Provide the (X, Y) coordinate of the cell's center where the given text is located.  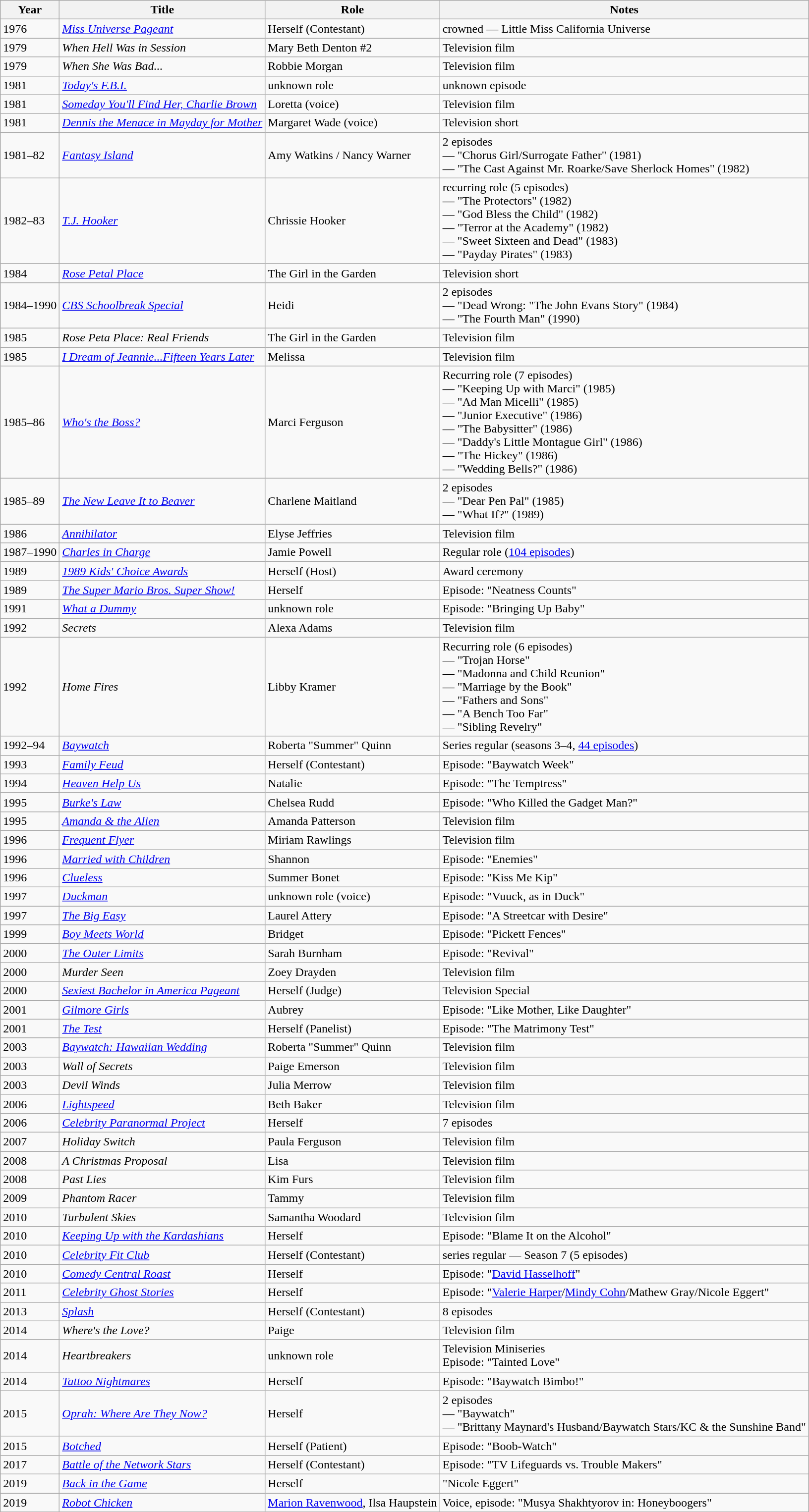
Summer Bonet (352, 878)
Robot Chicken (163, 1503)
Episode: "Baywatch Bimbo!" (624, 1381)
1981–82 (30, 155)
Episode: "Vuuck, as in Duck" (624, 897)
The Outer Limits (163, 953)
Chelsea Rudd (352, 802)
2011 (30, 1293)
The Test (163, 1028)
Television MiniseriesEpisode: "Tainted Love" (624, 1355)
Episode: "Pickett Fences" (624, 934)
Botched (163, 1446)
Episode: "TV Lifeguards vs. Trouble Makers" (624, 1464)
Lightspeed (163, 1104)
Elyse Jeffries (352, 534)
Heidi (352, 305)
1987–1990 (30, 552)
The New Leave It to Beaver (163, 501)
Zoey Drayden (352, 972)
Amanda Patterson (352, 821)
Samantha Woodard (352, 1217)
Episode: "Kiss Me Kip" (624, 878)
The Big Easy (163, 916)
Married with Children (163, 859)
Charles in Charge (163, 552)
Where's the Love? (163, 1330)
Boy Meets World (163, 934)
Regular role (104 episodes) (624, 552)
Comedy Central Roast (163, 1274)
1985–86 (30, 422)
2 episodes— "Chorus Girl/Surrogate Father" (1981)— "The Cast Against Mr. Roarke/Save Sherlock Homes" (1982) (624, 155)
Miriam Rawlings (352, 840)
Loretta (voice) (352, 104)
Today's F.B.I. (163, 85)
Episode: "The Matrimony Test" (624, 1028)
Episode: "Baywatch Week" (624, 764)
Herself (Panelist) (352, 1028)
Celebrity Fit Club (163, 1255)
Episode: "Revival" (624, 953)
Episode: "Like Mother, Like Daughter" (624, 1010)
Murder Seen (163, 972)
1976 (30, 29)
Marci Ferguson (352, 422)
Tattoo Nightmares (163, 1381)
Frequent Flyer (163, 840)
Episode: "Valerie Harper/Mindy Cohn/Mathew Gray/Nicole Eggert" (624, 1293)
Rose Petal Place (163, 273)
1984–1990 (30, 305)
Award ceremony (624, 571)
Amy Watkins / Nancy Warner (352, 155)
Fantasy Island (163, 155)
Heaven Help Us (163, 783)
Turbulent Skies (163, 1217)
Episode: "A Streetcar with Desire" (624, 916)
Back in the Game (163, 1483)
Herself (Judge) (352, 991)
Episode: "Blame It on the Alcohol" (624, 1236)
T.J. Hooker (163, 221)
Voice, episode: "Musya Shakhtyorov in: Honeyboogers" (624, 1503)
1991 (30, 609)
2 episodes— "Baywatch"— "Brittany Maynard's Husband/Baywatch Stars/KC & the Sunshine Band" (624, 1413)
Wall of Secrets (163, 1066)
Paula Ferguson (352, 1141)
When Hell Was in Session (163, 48)
8 episodes (624, 1311)
1992–94 (30, 746)
Dennis the Menace in Mayday for Mother (163, 123)
1982–83 (30, 221)
"Nicole Eggert" (624, 1483)
Annihilator (163, 534)
Laurel Attery (352, 916)
Series regular (seasons 3–4, 44 episodes) (624, 746)
1993 (30, 764)
2013 (30, 1311)
Marion Ravenwood, Ilsa Haupstein (352, 1503)
Title (163, 10)
Notes (624, 10)
Alexa Adams (352, 628)
Shannon (352, 859)
Splash (163, 1311)
Heartbreakers (163, 1355)
Role (352, 10)
Beth Baker (352, 1104)
Charlene Maitland (352, 501)
Keeping Up with the Kardashians (163, 1236)
1986 (30, 534)
1989 Kids' Choice Awards (163, 571)
7 episodes (624, 1123)
Aubrey (352, 1010)
Celebrity Ghost Stories (163, 1293)
2009 (30, 1198)
Secrets (163, 628)
Celebrity Paranormal Project (163, 1123)
Rose Peta Place: Real Friends (163, 337)
2007 (30, 1141)
Paige (352, 1330)
Mary Beth Denton #2 (352, 48)
Phantom Racer (163, 1198)
unknown episode (624, 85)
Sarah Burnham (352, 953)
I Dream of Jeannie...Fifteen Years Later (163, 356)
Baywatch (163, 746)
1984 (30, 273)
Oprah: Where Are They Now? (163, 1413)
Robbie Morgan (352, 66)
Episode: "Who Killed the Gadget Man?" (624, 802)
CBS Schoolbreak Special (163, 305)
1999 (30, 934)
1994 (30, 783)
When She Was Bad... (163, 66)
2 episodes— "Dear Pen Pal" (1985)— "What If?" (1989) (624, 501)
Margaret Wade (voice) (352, 123)
Tammy (352, 1198)
Chrissie Hooker (352, 221)
Year (30, 10)
Baywatch: Hawaiian Wedding (163, 1047)
series regular — Season 7 (5 episodes) (624, 1255)
Julia Merrow (352, 1085)
Lisa (352, 1161)
Herself (Host) (352, 571)
Jamie Powell (352, 552)
Past Lies (163, 1180)
Home Fires (163, 687)
Someday You'll Find Her, Charlie Brown (163, 104)
What a Dummy (163, 609)
Miss Universe Pageant (163, 29)
Episode: "David Hasselhoff" (624, 1274)
Bridget (352, 934)
Amanda & the Alien (163, 821)
Gilmore Girls (163, 1010)
Kim Furs (352, 1180)
2017 (30, 1464)
Herself (Patient) (352, 1446)
Duckman (163, 897)
Burke's Law (163, 802)
Clueless (163, 878)
Episode: "The Temptress" (624, 783)
Devil Winds (163, 1085)
Television Special (624, 991)
Paige Emerson (352, 1066)
Battle of the Network Stars (163, 1464)
The Super Mario Bros. Super Show! (163, 590)
1985–89 (30, 501)
Melissa (352, 356)
Family Feud (163, 764)
Episode: "Bringing Up Baby" (624, 609)
Episode: "Boob-Watch" (624, 1446)
2 episodes— "Dead Wrong: "The John Evans Story" (1984)— "The Fourth Man" (1990) (624, 305)
Who's the Boss? (163, 422)
unknown role (voice) (352, 897)
Episode: "Neatness Counts" (624, 590)
crowned — Little Miss California Universe (624, 29)
Libby Kramer (352, 687)
Holiday Switch (163, 1141)
Sexiest Bachelor in America Pageant (163, 991)
A Christmas Proposal (163, 1161)
Episode: "Enemies" (624, 859)
Natalie (352, 783)
